Locate the cell with the specified text and output its [X, Y] center coordinate. 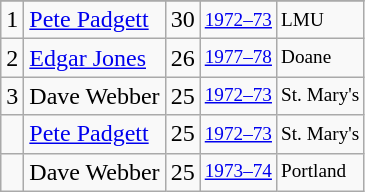
1977–78 [238, 58]
1973–74 [238, 172]
1 [12, 20]
Doane [320, 58]
3 [12, 96]
26 [182, 58]
2 [12, 58]
LMU [320, 20]
30 [182, 20]
Portland [320, 172]
Edgar Jones [94, 58]
